Capture the cell that displays the provided text and extract its (X, Y) central coordinate. 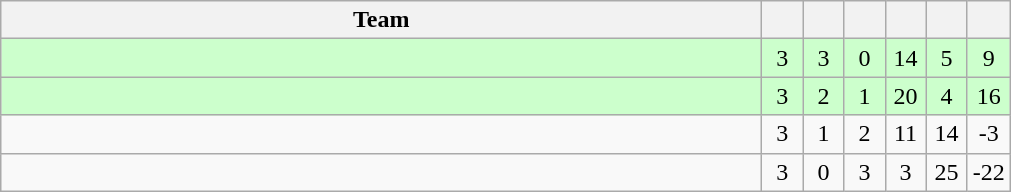
Team (382, 20)
20 (906, 96)
25 (946, 172)
5 (946, 58)
11 (906, 134)
4 (946, 96)
9 (988, 58)
16 (988, 96)
-3 (988, 134)
-22 (988, 172)
